Search for the cell housing the specified text and yield its [x, y] center coordinate. 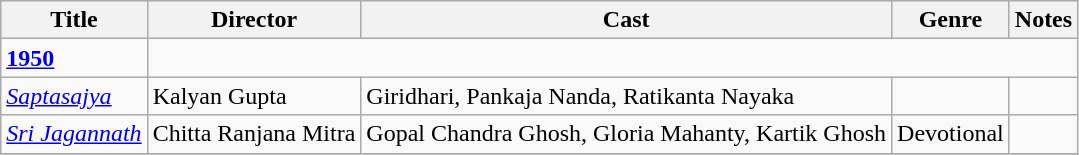
Sri Jagannath [74, 134]
Giridhari, Pankaja Nanda, Ratikanta Nayaka [626, 96]
Title [74, 20]
Saptasajya [74, 96]
Chitta Ranjana Mitra [254, 134]
Cast [626, 20]
Genre [951, 20]
Devotional [951, 134]
Gopal Chandra Ghosh, Gloria Mahanty, Kartik Ghosh [626, 134]
Notes [1043, 20]
1950 [74, 58]
Director [254, 20]
Kalyan Gupta [254, 96]
